Find where the given text appears and provide that cell's center as [X, Y] coordinate. 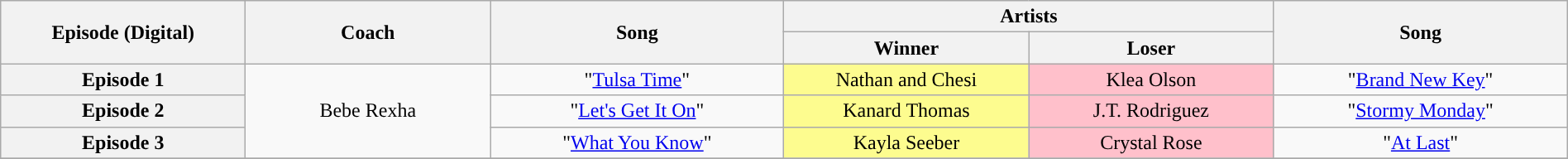
"Brand New Key" [1421, 79]
Episode 1 [123, 79]
Loser [1151, 48]
"Tulsa Time" [637, 79]
Nathan and Chesi [906, 79]
"At Last" [1421, 142]
Bebe Rexha [368, 111]
Episode (Digital) [123, 32]
Klea Olson [1151, 79]
"Let's Get It On" [637, 111]
Episode 3 [123, 142]
Crystal Rose [1151, 142]
Kayla Seeber [906, 142]
Coach [368, 32]
"Stormy Monday" [1421, 111]
"What You Know" [637, 142]
J.T. Rodriguez [1151, 111]
Episode 2 [123, 111]
Artists [1029, 17]
Winner [906, 48]
Kanard Thomas [906, 111]
